Output the [x, y] coordinate of the center of the cell containing the given text.  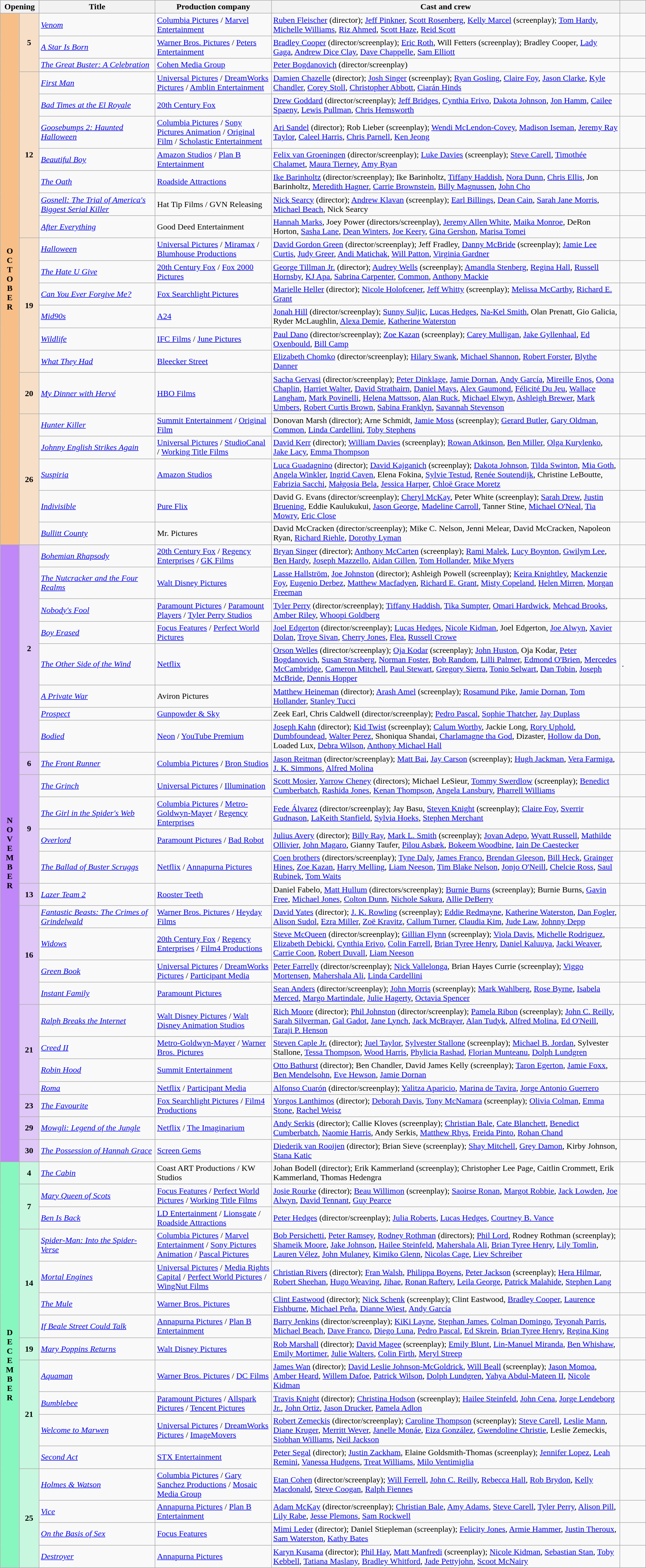
DECEMBER [10, 1365]
Walt Disney Pictures / Walt Disney Animation Studios [213, 1020]
16 [29, 955]
Metro-Goldwyn-Mayer / Warner Bros. Pictures [213, 1048]
Columbia Pictures / Bron Studios [213, 763]
Universal Pictures / DreamWorks Pictures / ImageMovers [213, 1430]
Roadside Attractions [213, 182]
Paramount Pictures [213, 993]
STX Entertainment [213, 1457]
Warner Bros. Pictures / DC Films [213, 1376]
Roma [97, 1088]
David Kerr (director); William Davies (screenplay); Rowan Atkinson, Ben Miller, Olga Kurylenko, Jake Lacy, Emma Thompson [446, 447]
Aquaman [97, 1376]
Zeek Earl, Chris Caldwell (director/screenplay); Pedro Pascal, Sophie Thatcher, Jay Duplass [446, 714]
Elizabeth Chomko (director/screenplay); Hilary Swank, Michael Shannon, Robert Forster, Blythe Danner [446, 362]
Universal Pictures / Miramax / Blumhouse Productions [213, 249]
Universal Pictures / DreamWorks Pictures / Participant Media [213, 971]
Mortal Engines [97, 1277]
Tyler Perry (director/screenplay); Tiffany Haddish, Tika Sumpter, Omari Hardwick, Mehcad Brooks, Amber Riley, Whoopi Goldberg [446, 610]
Annapurna Pictures [213, 1556]
Columbia Pictures / Sony Pictures Animation / Original Film / Scholastic Entertainment [213, 132]
Fox Searchlight Pictures [213, 294]
Prospect [97, 714]
Bodied [97, 736]
9 [29, 829]
Ralph Breaks the Internet [97, 1020]
Second Act [97, 1457]
The Mule [97, 1304]
20th Century Fox / Regency Enterprises / Film4 Productions [213, 944]
Instant Family [97, 993]
Etan Cohen (director/screenplay); Will Ferrell, John C. Reilly, Rebecca Hall, Rob Brydon, Kelly Macdonald, Steve Coogan, Ralph Fiennes [446, 1484]
Aviron Pictures [213, 696]
Peter Farrelly (director/screenplay); Nick Vallelonga, Brian Hayes Currie (screenplay); Viggo Mortensen, Mahershala Ali, Linda Cardellini [446, 971]
The Favourite [97, 1106]
NOVEMBER [10, 853]
Focus Features / Perfect World Pictures / Working Title Films [213, 1195]
20 [29, 393]
Warner Bros. Pictures [213, 1304]
Mary Queen of Scots [97, 1195]
Production company [213, 7]
14 [29, 1283]
Columbia Pictures / Marvel Entertainment [213, 25]
Good Deed Entertainment [213, 226]
Mowgli: Legend of the Jungle [97, 1128]
6 [29, 763]
Universal Pictures / Illumination [213, 786]
The Front Runner [97, 763]
LD Entertainment / Lionsgate / Roadside Attractions [213, 1218]
Rooster Teeth [213, 894]
The Other Side of the Wind [97, 664]
29 [29, 1128]
The Cabin [97, 1173]
Gosnell: The Trial of America's Biggest Serial Killer [97, 204]
Netflix / Annapurna Pictures [213, 867]
Warner Bros. Pictures / Heyday Films [213, 917]
The Girl in the Spider's Web [97, 813]
Opening [20, 7]
Fox Searchlight Pictures / Film4 Productions [213, 1106]
Pure Flix [213, 506]
4 [29, 1173]
Peter Hedges (director/screenplay); Julia Roberts, Lucas Hedges, Courtney B. Vance [446, 1218]
Screen Gems [213, 1150]
Lazer Team 2 [97, 894]
Suspiria [97, 474]
Johan Bodell (director); Erik Kammerland (screenplay); Christopher Lee Page, Caitlin Crommett, Erik Kammerland, Thomas Hedengra [446, 1173]
Warner Bros. Pictures / Peters Entertainment [213, 47]
Green Book [97, 971]
Wildlife [97, 339]
Peter Bogdanovich (director/screenplay) [446, 65]
My Dinner with Hervé [97, 393]
Amazon Studios [213, 474]
. [633, 664]
Paramount Pictures / Bad Robot [213, 840]
Mid90s [97, 317]
5 [29, 42]
Bohemian Rhapsody [97, 556]
Diederik van Rooijen (director); Brian Sieve (screenplay); Shay Mitchell, Grey Damon, Kirby Johnson, Stana Katic [446, 1150]
Holmes & Watson [97, 1484]
Jason Reitman (director/screenplay); Matt Bai, Jay Carson (screenplay); Hugh Jackman, Vera Farmiga, J. K. Simmons, Alfred Molina [446, 763]
Halloween [97, 249]
Ben Is Back [97, 1218]
Venom [97, 25]
The Great Buster: A Celebration [97, 65]
Paramount Pictures / Paramount Players / Tyler Perry Studios [213, 610]
Gunpowder & Sky [213, 714]
A24 [213, 317]
25 [29, 1518]
Neon / YouTube Premium [213, 736]
23 [29, 1106]
Paramount Pictures / Allspark Pictures / Tencent Pictures [213, 1403]
The Possession of Hannah Grace [97, 1150]
Focus Features [213, 1534]
Ruben Fleischer (director); Jeff Pinkner, Scott Rosenberg, Kelly Marcel (screenplay); Tom Hardy, Michelle Williams, Riz Ahmed, Scott Haze, Reid Scott [446, 25]
Netflix / Participant Media [213, 1088]
Welcome to Marwen [97, 1430]
Columbia Pictures / Marvel Entertainment / Sony Pictures Animation / Pascal Pictures [213, 1245]
Spider-Man: Into the Spider-Verse [97, 1245]
Universal Pictures / Media Rights Capital / Perfect World Pictures / WingNut Films [213, 1277]
Widows [97, 944]
Universal Pictures / StudioCanal / Working Title Films [213, 447]
Bad Times at the El Royale [97, 105]
Columbia Pictures / Metro-Goldwyn-Mayer / Regency Enterprises [213, 813]
Nobody's Fool [97, 610]
Drew Goddard (director/screenplay); Jeff Bridges, Cynthia Erivo, Dakota Johnson, Jon Hamm, Cailee Spaeny, Lewis Pullman, Chris Hemsworth [446, 105]
Travis Knight (director); Christina Hodson (screenplay); Hailee Steinfeld, John Cena, Jorge Lendeborg Jr., John Ortiz, Jason Drucker, Pamela Adlon [446, 1403]
First Man [97, 83]
Destroyer [97, 1556]
Hat Tip Films / GVN Releasing [213, 204]
2 [29, 648]
Mr. Pictures [213, 533]
The Hate U Give [97, 271]
Amazon Studios / Plan B Entertainment [213, 159]
The Oath [97, 182]
The Ballad of Buster Scruggs [97, 867]
Bumblebee [97, 1403]
Boy Erased [97, 632]
A Star Is Born [97, 47]
Title [97, 7]
After Everything [97, 226]
Coast ART Productions / KW Studios [213, 1173]
If Beale Street Could Talk [97, 1326]
7 [29, 1207]
Nick Searcy (director); Andrew Klavan (screenplay); Earl Billings, Dean Cain, Sarah Jane Morris, Michael Beach, Nick Searcy [446, 204]
HBO Films [213, 393]
David McCracken (director/screenplay); Mike C. Nelson, Jenni Melear, David McCracken, Napoleon Ryan, Richard Riehle, Dorothy Lyman [446, 533]
On the Basis of Sex [97, 1534]
Paul Dano (director/screenplay); Zoe Kazan (screenplay); Carey Mulligan, Jake Gyllenhaal, Ed Oxenbould, Bill Camp [446, 339]
Otto Bathurst (director); Ben Chandler, David James Kelly (screenplay); Taron Egerton, Jamie Foxx, Ben Mendelsohn, Eve Hewson, Jamie Dornan [446, 1070]
Beautiful Boy [97, 159]
Overlord [97, 840]
The Grinch [97, 786]
Matthew Heineman (director); Arash Amel (screenplay); Rosamund Pike, Jamie Dornan, Tom Hollander, Stanley Tucci [446, 696]
Marielle Heller (director); Nicole Holofcener, Jeff Whitty (screenplay); Melissa McCarthy, Richard E. Grant [446, 294]
Felix van Groeningen (director/screenplay); Luke Davies (screenplay); Steve Carell, Timothée Chalamet, Maura Tierney, Amy Ryan [446, 159]
30 [29, 1150]
Summit Entertainment [213, 1070]
20th Century Fox / Regency Enterprises / GK Films [213, 556]
20th Century Fox / Fox 2000 Pictures [213, 271]
What They Had [97, 362]
Focus Features / Perfect World Pictures [213, 632]
Can You Ever Forgive Me? [97, 294]
Josie Rourke (director); Beau Willimon (screenplay); Saoirse Ronan, Margot Robbie, Jack Lowden, Joe Alwyn, David Tennant, Guy Pearce [446, 1195]
Netflix [213, 664]
Donovan Marsh (director); Arne Schmidt, Jamie Moss (screenplay); Gerard Butler, Gary Oldman, Common, Linda Cardellini, Toby Stephens [446, 425]
Ari Sandel (director); Rob Lieber (screenplay); Wendi McLendon-Covey, Madison Iseman, Jeremy Ray Taylor, Caleel Harris, Chris Parnell, Ken Jeong [446, 132]
Summit Entertainment / Original Film [213, 425]
Cohen Media Group [213, 65]
Bullitt County [97, 533]
Goosebumps 2: Haunted Halloween [97, 132]
26 [29, 479]
OCTOBER [10, 279]
Columbia Pictures / Gary Sanchez Productions / Mosaic Media Group [213, 1484]
Fantastic Beasts: The Crimes of Grindelwald [97, 917]
Bleecker Street [213, 362]
Indivisible [97, 506]
Adam McKay (director/screenplay); Christian Bale, Amy Adams, Steve Carell, Tyler Perry, Alison Pill, Lily Rabe, Jesse Plemons, Sam Rockwell [446, 1511]
Mimi Leder (director); Daniel Stiepleman (screenplay); Felicity Jones, Armie Hammer, Justin Theroux, Sam Waterston, Kathy Bates [446, 1534]
20th Century Fox [213, 105]
Universal Pictures / DreamWorks Pictures / Amblin Entertainment [213, 83]
12 [29, 155]
Bradley Cooper (director/screenplay); Eric Roth, Will Fetters (screenplay); Bradley Cooper, Lady Gaga, Andrew Dice Clay, Dave Chappelle, Sam Elliott [446, 47]
The Nutcracker and the Four Realms [97, 583]
Mary Poppins Returns [97, 1349]
Clint Eastwood (director); Nick Schenk (screenplay); Clint Eastwood, Bradley Cooper, Laurence Fishburne, Michael Peña, Dianne Wiest, Andy García [446, 1304]
Cast and crew [446, 7]
Hunter Killer [97, 425]
Johnny English Strikes Again [97, 447]
Netflix / The Imaginarium [213, 1128]
Alfonso Cuarón (director/screenplay); Yalitza Aparicio, Marina de Tavira, Jorge Antonio Guerrero [446, 1088]
Vice [97, 1511]
Creed II [97, 1048]
A Private War [97, 696]
13 [29, 894]
Robin Hood [97, 1070]
Yorgos Lanthimos (director); Deborah Davis, Tony McNamara (screenplay); Olivia Colman, Emma Stone, Rachel Weisz [446, 1106]
IFC Films / June Pictures [213, 339]
